Capture the cell that displays the provided text and extract its [X, Y] central coordinate. 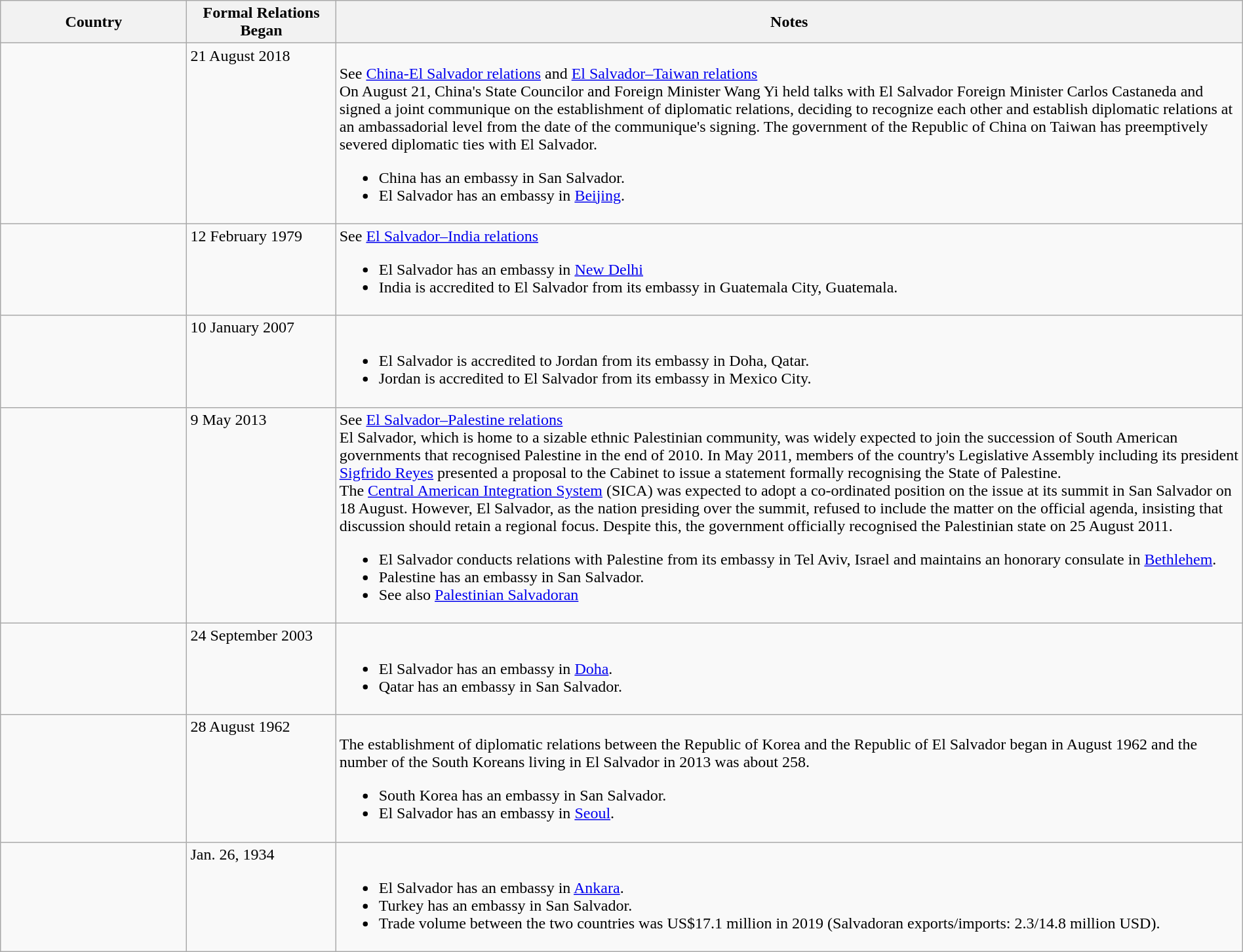
28 August 1962 [261, 778]
Notes [789, 22]
10 January 2007 [261, 361]
Jan. 26, 1934 [261, 897]
Country [94, 22]
24 September 2003 [261, 669]
12 February 1979 [261, 269]
9 May 2013 [261, 515]
Formal Relations Began [261, 22]
El Salvador is accredited to Jordan from its embassy in Doha, Qatar.Jordan is accredited to El Salvador from its embassy in Mexico City. [789, 361]
El Salvador has an embassy in Doha.Qatar has an embassy in San Salvador. [789, 669]
21 August 2018 [261, 134]
